For the text-containing cell, return its midpoint in [X, Y] coordinate format. 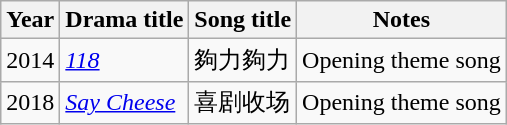
118 [124, 60]
Say Cheese [124, 102]
Drama title [124, 20]
Year [30, 20]
喜剧收场 [243, 102]
2018 [30, 102]
Song title [243, 20]
Notes [402, 20]
夠力夠力 [243, 60]
2014 [30, 60]
